Determine the (x, y) coordinate at the center of the cell enclosing the given text.  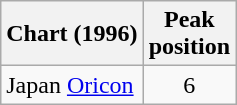
Japan Oricon (72, 85)
Peakposition (189, 34)
6 (189, 85)
Chart (1996) (72, 34)
